Locate the cell with the specified text and output its (X, Y) center coordinate. 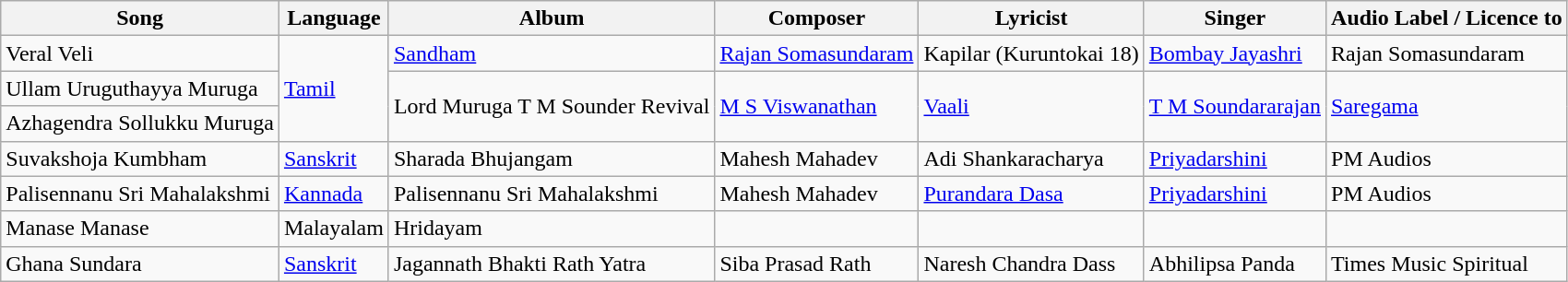
Siba Prasad Rath (817, 264)
Kapilar (Kuruntokai 18) (1031, 53)
Song (140, 18)
Vaali (1031, 106)
Audio Label / Licence to (1447, 18)
Azhagendra Sollukku Muruga (140, 123)
Bombay Jayashri (1234, 53)
Malayalam (334, 229)
Manase Manase (140, 229)
Lord Muruga T M Sounder Revival (552, 106)
Ullam Uruguthayya Muruga (140, 88)
Jagannath Bhakti Rath Yatra (552, 264)
Purandara Dasa (1031, 194)
Adi Shankaracharya (1031, 159)
Singer (1234, 18)
Sharada Bhujangam (552, 159)
Kannada (334, 194)
Album (552, 18)
Sandham (552, 53)
Hridayam (552, 229)
Ghana Sundara (140, 264)
Suvakshoja Kumbham (140, 159)
Veral Veli (140, 53)
Abhilipsa Panda (1234, 264)
Language (334, 18)
Tamil (334, 88)
Lyricist (1031, 18)
Times Music Spiritual (1447, 264)
Naresh Chandra Dass (1031, 264)
M S Viswanathan (817, 106)
Saregama (1447, 106)
T M Soundararajan (1234, 106)
Composer (817, 18)
